Output the (x, y) coordinate of the center of the cell containing the given text.  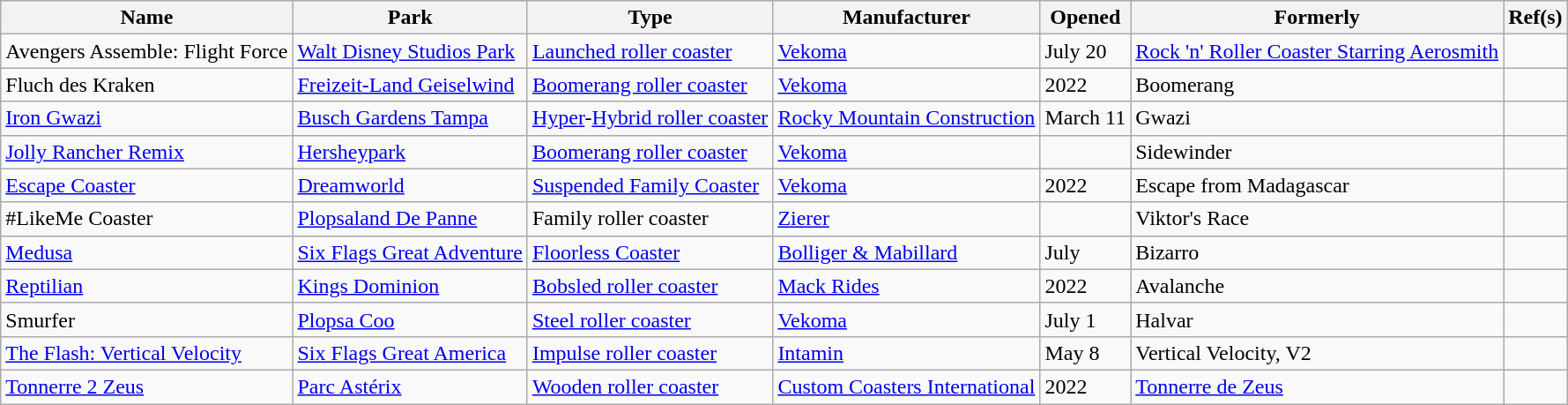
Halvar (1317, 319)
July (1086, 252)
Family roller coaster (650, 219)
Launched roller coaster (650, 51)
Type (650, 18)
Bizarro (1317, 252)
Plopsa Coo (410, 319)
Bolliger & Mabillard (906, 252)
Wooden roller coaster (650, 386)
Name (146, 18)
Bobsled roller coaster (650, 286)
Rock 'n' Roller Coaster Starring Aerosmith (1317, 51)
Mack Rides (906, 286)
Hersheypark (410, 152)
Six Flags Great Adventure (410, 252)
Floorless Coaster (650, 252)
Medusa (146, 252)
Tonnerre 2 Zeus (146, 386)
Escape Coaster (146, 185)
July 1 (1086, 319)
Suspended Family Coaster (650, 185)
Busch Gardens Tampa (410, 118)
Viktor's Race (1317, 219)
Rocky Mountain Construction (906, 118)
Escape from Madagascar (1317, 185)
Vertical Velocity, V2 (1317, 353)
Steel roller coaster (650, 319)
Avalanche (1317, 286)
The Flash: Vertical Velocity (146, 353)
Six Flags Great America (410, 353)
Custom Coasters International (906, 386)
Impulse roller coaster (650, 353)
Ref(s) (1535, 18)
Boomerang (1317, 85)
Plopsaland De Panne (410, 219)
July 20 (1086, 51)
#LikeMe Coaster (146, 219)
Kings Dominion (410, 286)
Jolly Rancher Remix (146, 152)
Sidewinder (1317, 152)
Hyper-Hybrid roller coaster (650, 118)
Reptilian (146, 286)
Formerly (1317, 18)
Tonnerre de Zeus (1317, 386)
Dreamworld (410, 185)
Fluch des Kraken (146, 85)
Avengers Assemble: Flight Force (146, 51)
Gwazi (1317, 118)
Manufacturer (906, 18)
Opened (1086, 18)
Park (410, 18)
March 11 (1086, 118)
Intamin (906, 353)
Iron Gwazi (146, 118)
Parc Astérix (410, 386)
Walt Disney Studios Park (410, 51)
Zierer (906, 219)
Freizeit-Land Geiselwind (410, 85)
May 8 (1086, 353)
Smurfer (146, 319)
